Determine the (x, y) coordinate at the center of the cell enclosing the given text.  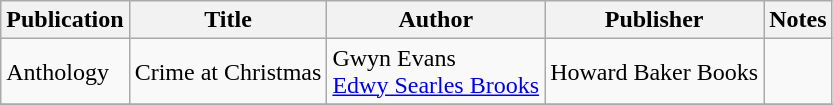
Publication (65, 20)
Title (228, 20)
Publisher (654, 20)
Gwyn EvansEdwy Searles Brooks (436, 72)
Crime at Christmas (228, 72)
Howard Baker Books (654, 72)
Notes (798, 20)
Author (436, 20)
Anthology (65, 72)
